Return the (X, Y) coordinate for the center point of the cell that contains the specified text.  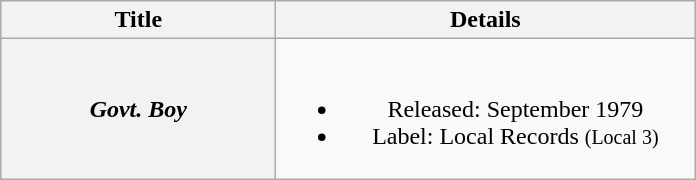
Govt. Boy (138, 109)
Released: September 1979Label: Local Records (Local 3) (486, 109)
Details (486, 20)
Title (138, 20)
